Detect which cell encompasses the target text, then output its (x, y) center coordinate. 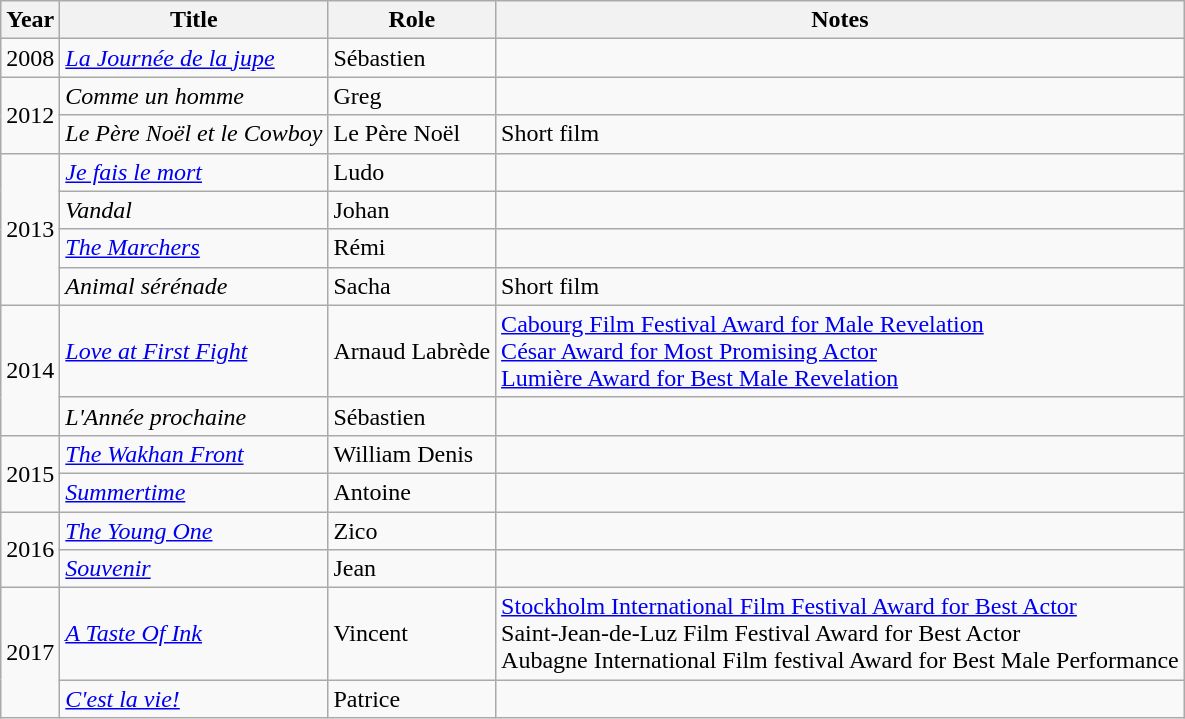
William Denis (412, 454)
Le Père Noël (412, 134)
2013 (30, 229)
Antoine (412, 492)
Cabourg Film Festival Award for Male RevelationCésar Award for Most Promising ActorLumière Award for Best Male Revelation (840, 351)
The Young One (194, 531)
Le Père Noël et le Cowboy (194, 134)
The Wakhan Front (194, 454)
2015 (30, 473)
Comme un homme (194, 96)
Title (194, 20)
Role (412, 20)
Johan (412, 210)
Patrice (412, 699)
Vandal (194, 210)
Je fais le mort (194, 172)
Year (30, 20)
A Taste Of Ink (194, 634)
Arnaud Labrède (412, 351)
Ludo (412, 172)
Greg (412, 96)
Notes (840, 20)
Animal sérénade (194, 286)
2016 (30, 550)
Vincent (412, 634)
The Marchers (194, 248)
2014 (30, 370)
L'Année prochaine (194, 416)
C'est la vie! (194, 699)
Zico (412, 531)
La Journée de la jupe (194, 58)
Souvenir (194, 569)
Summertime (194, 492)
Rémi (412, 248)
2012 (30, 115)
Jean (412, 569)
2017 (30, 653)
Love at First Fight (194, 351)
Sacha (412, 286)
2008 (30, 58)
